Pinpoint the cell where the given text exists, returning its (X, Y) midpoint coordinate. 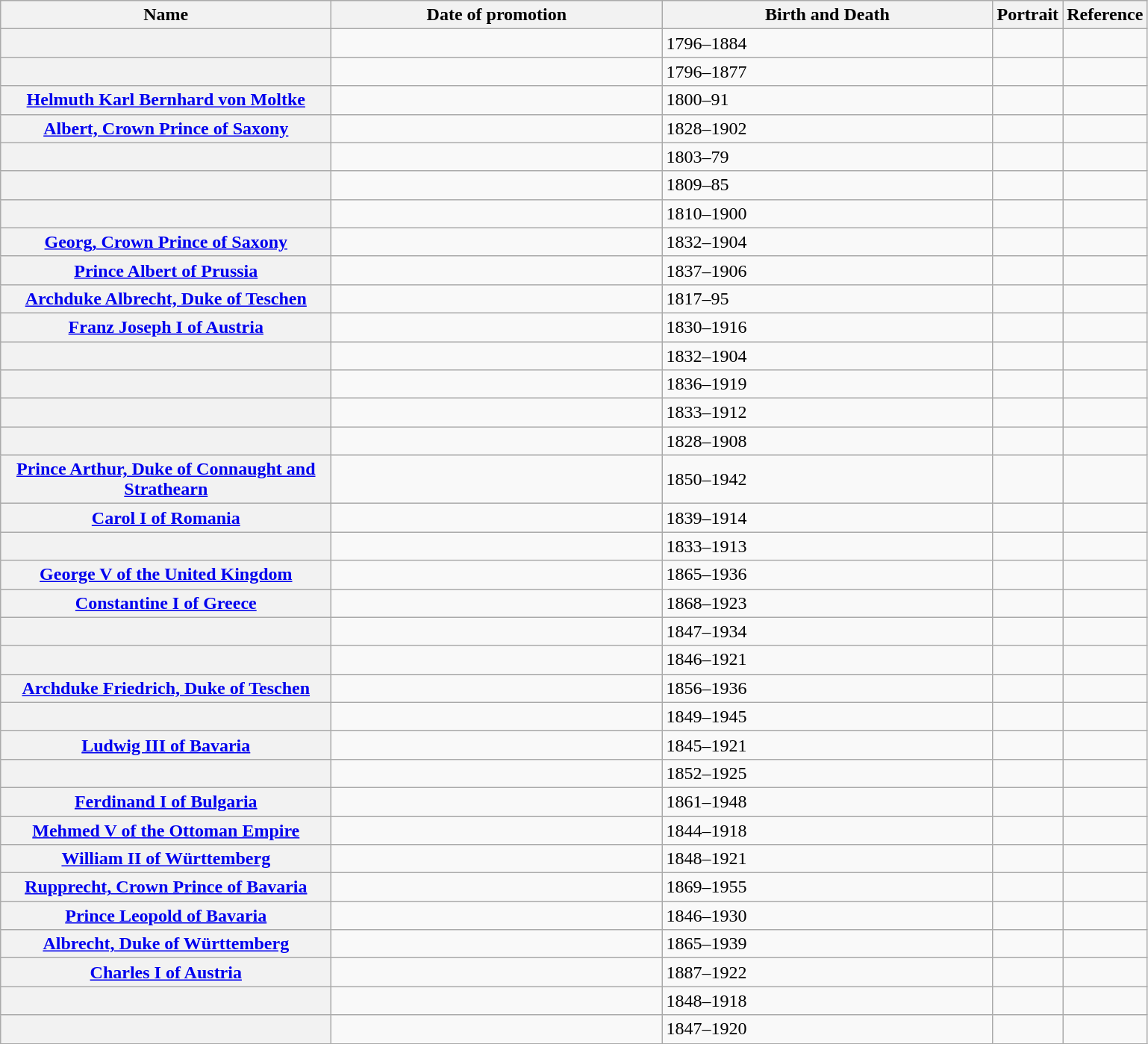
1836–1919 (827, 384)
Carol I of Romania (166, 518)
Helmuth Karl Bernhard von Moltke (166, 100)
1865–1939 (827, 944)
1800–91 (827, 100)
1803–79 (827, 157)
1830–1916 (827, 327)
1839–1914 (827, 518)
1848–1921 (827, 859)
1796–1884 (827, 43)
1833–1912 (827, 413)
Constantine I of Greece (166, 603)
Prince Albert of Prussia (166, 270)
Portrait (1028, 15)
1850–1942 (827, 479)
1848–1918 (827, 1001)
1828–1908 (827, 441)
Albert, Crown Prince of Saxony (166, 128)
Rupprecht, Crown Prince of Bavaria (166, 887)
1796–1877 (827, 72)
1856–1936 (827, 688)
1828–1902 (827, 128)
1844–1918 (827, 831)
1845–1921 (827, 745)
1865–1936 (827, 575)
1852–1925 (827, 773)
Albrecht, Duke of Württemberg (166, 944)
1846–1930 (827, 916)
1847–1920 (827, 1029)
Prince Arthur, Duke of Connaught and Strathearn (166, 479)
1809–85 (827, 185)
Prince Leopold of Bavaria (166, 916)
Franz Joseph I of Austria (166, 327)
Charles I of Austria (166, 972)
Archduke Friedrich, Duke of Teschen (166, 688)
1810–1900 (827, 213)
Georg, Crown Prince of Saxony (166, 242)
William II of Württemberg (166, 859)
1869–1955 (827, 887)
Mehmed V of the Ottoman Empire (166, 831)
1887–1922 (827, 972)
1861–1948 (827, 801)
Date of promotion (497, 15)
Reference (1105, 15)
Birth and Death (827, 15)
1837–1906 (827, 270)
1849–1945 (827, 716)
Name (166, 15)
Ludwig III of Bavaria (166, 745)
1846–1921 (827, 660)
Ferdinand I of Bulgaria (166, 801)
Archduke Albrecht, Duke of Teschen (166, 298)
1817–95 (827, 298)
1833–1913 (827, 546)
George V of the United Kingdom (166, 575)
1847–1934 (827, 631)
1868–1923 (827, 603)
